Extract the (X, Y) coordinate from the center of the cell holding the provided text.  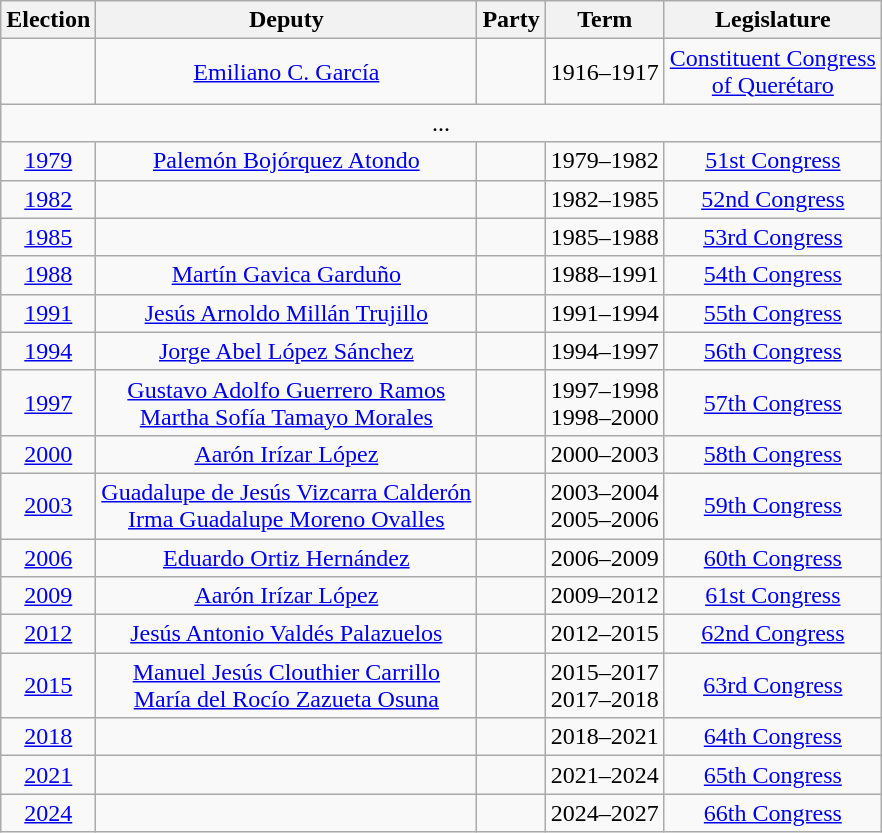
1979–1982 (604, 161)
2015 (48, 686)
64th Congress (772, 737)
57th Congress (772, 402)
Manuel Jesús Clouthier CarrilloMaría del Rocío Zazueta Osuna (286, 686)
Party (511, 20)
2015–20172017–2018 (604, 686)
2012 (48, 634)
2021 (48, 775)
2012–2015 (604, 634)
1982 (48, 199)
1988–1991 (604, 275)
1985–1988 (604, 237)
66th Congress (772, 813)
1997 (48, 402)
54th Congress (772, 275)
1994 (48, 351)
1994–1997 (604, 351)
2024–2027 (604, 813)
2024 (48, 813)
Eduardo Ortiz Hernández (286, 557)
58th Congress (772, 454)
1985 (48, 237)
2009–2012 (604, 596)
Legislature (772, 20)
2021–2024 (604, 775)
Election (48, 20)
53rd Congress (772, 237)
61st Congress (772, 596)
... (442, 123)
1997–19981998–2000 (604, 402)
59th Congress (772, 506)
Gustavo Adolfo Guerrero RamosMartha Sofía Tamayo Morales (286, 402)
Jorge Abel López Sánchez (286, 351)
2003 (48, 506)
2018–2021 (604, 737)
2000 (48, 454)
2009 (48, 596)
1988 (48, 275)
51st Congress (772, 161)
2006–2009 (604, 557)
Deputy (286, 20)
65th Congress (772, 775)
1979 (48, 161)
2003–20042005–2006 (604, 506)
Martín Gavica Garduño (286, 275)
2000–2003 (604, 454)
52nd Congress (772, 199)
56th Congress (772, 351)
1982–1985 (604, 199)
Emiliano C. García (286, 72)
60th Congress (772, 557)
Jesús Antonio Valdés Palazuelos (286, 634)
2006 (48, 557)
Jesús Arnoldo Millán Trujillo (286, 313)
63rd Congress (772, 686)
Term (604, 20)
Constituent Congressof Querétaro (772, 72)
2018 (48, 737)
1991 (48, 313)
62nd Congress (772, 634)
55th Congress (772, 313)
1991–1994 (604, 313)
1916–1917 (604, 72)
Palemón Bojórquez Atondo (286, 161)
Guadalupe de Jesús Vizcarra CalderónIrma Guadalupe Moreno Ovalles (286, 506)
